Locate the cell with the specified text and output its (X, Y) center coordinate. 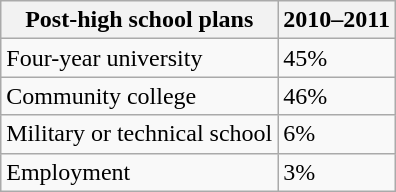
46% (337, 96)
3% (337, 172)
Community college (140, 96)
Four-year university (140, 58)
Military or technical school (140, 134)
6% (337, 134)
45% (337, 58)
Post-high school plans (140, 20)
2010–2011 (337, 20)
Employment (140, 172)
